Provide the [X, Y] coordinate of the cell's center where the given text is located.  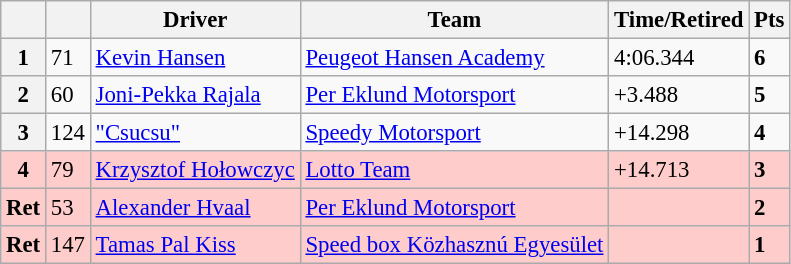
60 [68, 95]
Speedy Motorsport [454, 133]
Tamas Pal Kiss [195, 245]
Team [454, 20]
Alexander Hvaal [195, 208]
Joni-Pekka Rajala [195, 95]
Time/Retired [679, 20]
4:06.344 [679, 58]
+14.713 [679, 170]
Pts [770, 20]
6 [770, 58]
"Csucsu" [195, 133]
Peugeot Hansen Academy [454, 58]
53 [68, 208]
147 [68, 245]
5 [770, 95]
79 [68, 170]
71 [68, 58]
Kevin Hansen [195, 58]
+14.298 [679, 133]
124 [68, 133]
Driver [195, 20]
Krzysztof Hołowczyc [195, 170]
Lotto Team [454, 170]
Speed box Közhasznú Egyesület [454, 245]
+3.488 [679, 95]
